Locate the cell with the specified text and output its [x, y] center coordinate. 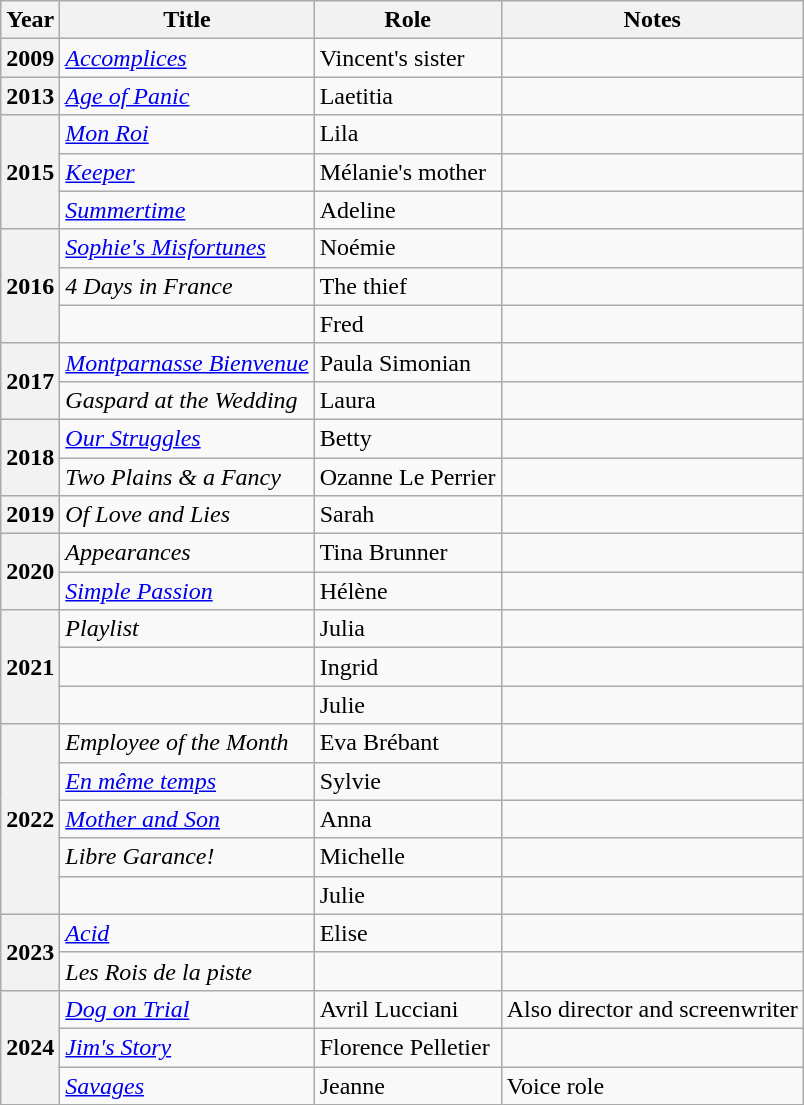
Sophie's Misfortunes [187, 248]
Year [30, 20]
2015 [30, 172]
Paula Simonian [408, 362]
Keeper [187, 172]
Summertime [187, 210]
Jeanne [408, 1085]
2021 [30, 667]
Savages [187, 1085]
2017 [30, 381]
2020 [30, 572]
Appearances [187, 553]
Ingrid [408, 667]
Employee of the Month [187, 743]
Elise [408, 933]
En même temps [187, 781]
Dog on Trial [187, 1009]
Eva Brébant [408, 743]
2009 [30, 58]
Simple Passion [187, 591]
Age of Panic [187, 96]
2023 [30, 952]
Avril Lucciani [408, 1009]
The thief [408, 286]
Laura [408, 400]
Our Struggles [187, 438]
Noémie [408, 248]
Lila [408, 134]
Florence Pelletier [408, 1047]
Adeline [408, 210]
Montparnasse Bienvenue [187, 362]
Anna [408, 819]
Acid [187, 933]
Mother and Son [187, 819]
Of Love and Lies [187, 515]
Vincent's sister [408, 58]
Role [408, 20]
Laetitia [408, 96]
Tina Brunner [408, 553]
Libre Garance! [187, 857]
Hélène [408, 591]
Accomplices [187, 58]
Fred [408, 324]
2024 [30, 1047]
Mon Roi [187, 134]
Ozanne Le Perrier [408, 477]
Mélanie's mother [408, 172]
2022 [30, 819]
2016 [30, 286]
Betty [408, 438]
2013 [30, 96]
Les Rois de la piste [187, 971]
Sarah [408, 515]
Gaspard at the Wedding [187, 400]
2019 [30, 515]
Jim's Story [187, 1047]
4 Days in France [187, 286]
Voice role [652, 1085]
Also director and screenwriter [652, 1009]
Julia [408, 629]
Michelle [408, 857]
2018 [30, 457]
Notes [652, 20]
Title [187, 20]
Sylvie [408, 781]
Playlist [187, 629]
Two Plains & a Fancy [187, 477]
